Output the (x, y) coordinate of the center of the cell containing the given text.  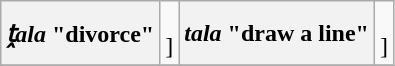
tala "draw a line" (277, 34)
ṱala "divorce" (80, 34)
